Output the (x, y) coordinate of the center of the cell containing the given text.  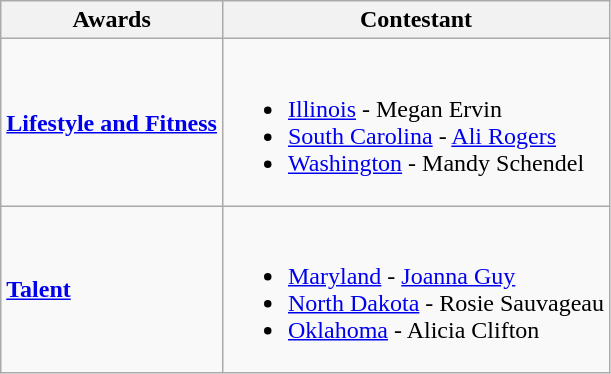
Contestant (416, 20)
Lifestyle and Fitness (112, 122)
Talent (112, 290)
Maryland - Joanna Guy North Dakota - Rosie Sauvageau Oklahoma - Alicia Clifton (416, 290)
Illinois - Megan Ervin South Carolina - Ali Rogers Washington - Mandy Schendel (416, 122)
Awards (112, 20)
